Detect which cell encompasses the target text, then output its (x, y) center coordinate. 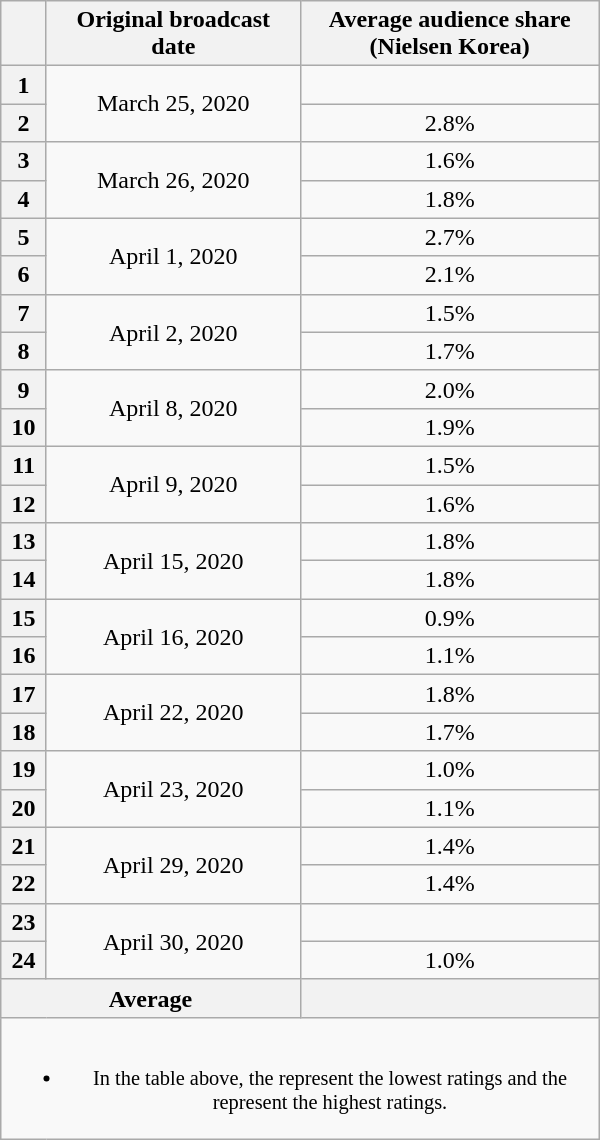
14 (24, 580)
April 29, 2020 (173, 865)
2.0% (450, 389)
April 23, 2020 (173, 789)
April 9, 2020 (173, 484)
2.1% (450, 275)
April 16, 2020 (173, 637)
April 2, 2020 (173, 332)
3 (24, 161)
7 (24, 313)
24 (24, 960)
March 25, 2020 (173, 104)
23 (24, 922)
In the table above, the represent the lowest ratings and the represent the highest ratings. (300, 1078)
6 (24, 275)
0.9% (450, 618)
8 (24, 351)
21 (24, 846)
2.7% (450, 237)
Average audience share(Nielsen Korea) (450, 34)
1.9% (450, 427)
12 (24, 503)
April 1, 2020 (173, 256)
April 30, 2020 (173, 941)
20 (24, 808)
19 (24, 770)
April 8, 2020 (173, 408)
April 22, 2020 (173, 713)
1 (24, 85)
9 (24, 389)
2 (24, 123)
13 (24, 542)
17 (24, 694)
4 (24, 199)
Average (150, 998)
March 26, 2020 (173, 180)
April 15, 2020 (173, 561)
5 (24, 237)
10 (24, 427)
22 (24, 884)
11 (24, 465)
18 (24, 732)
Original broadcast date (173, 34)
16 (24, 656)
15 (24, 618)
2.8% (450, 123)
